Identify which cell holds the provided text, then report its [x, y] central coordinate. 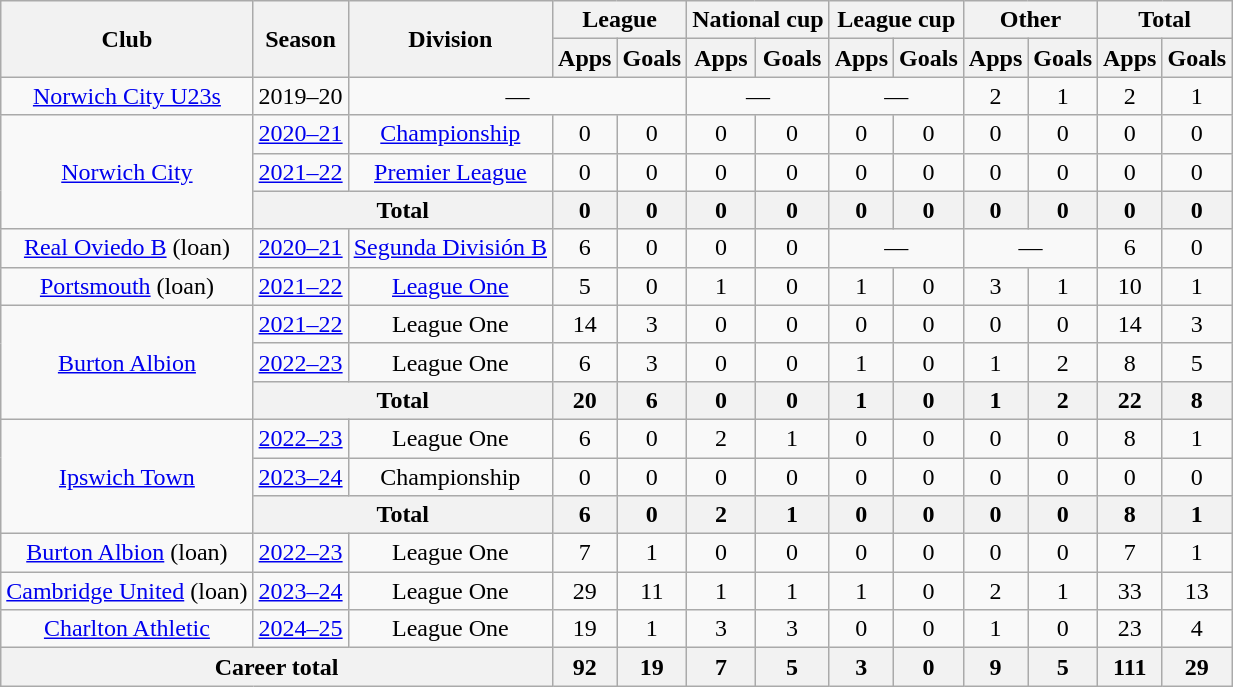
Ipswich Town [127, 476]
National cup [758, 20]
Burton Albion (loan) [127, 553]
Career total [277, 667]
22 [1130, 400]
Club [127, 39]
11 [652, 591]
Burton Albion [127, 362]
Portsmouth (loan) [127, 286]
Cambridge United (loan) [127, 591]
111 [1130, 667]
92 [585, 667]
4 [1197, 629]
2024–25 [300, 629]
23 [1130, 629]
Other [1030, 20]
10 [1130, 286]
Division [450, 39]
13 [1197, 591]
2019–20 [300, 96]
Season [300, 39]
9 [995, 667]
Real Oviedo B (loan) [127, 248]
Segunda División B [450, 248]
League [620, 20]
Norwich City [127, 172]
Norwich City U23s [127, 96]
20 [585, 400]
33 [1130, 591]
Premier League [450, 172]
League cup [896, 20]
Charlton Athletic [127, 629]
